Identify which cell holds the provided text, then report its (X, Y) central coordinate. 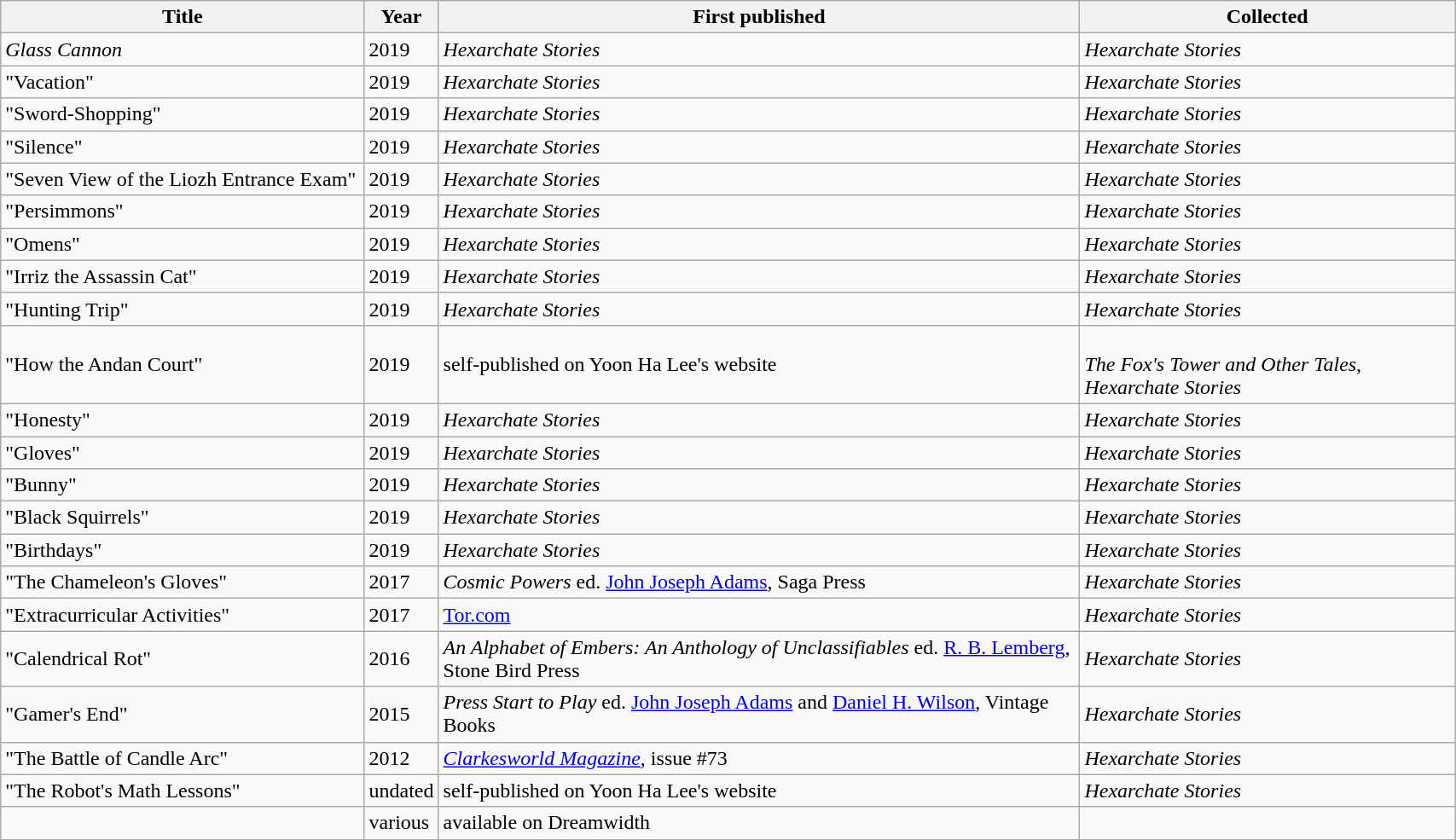
"Hunting Trip" (183, 309)
Collected (1267, 17)
"Bunny" (183, 485)
2012 (401, 758)
"How the Andan Court" (183, 364)
"Silence" (183, 147)
Clarkesworld Magazine, issue #73 (759, 758)
undated (401, 791)
"Gloves" (183, 453)
"Honesty" (183, 420)
Glass Cannon (183, 49)
First published (759, 17)
Year (401, 17)
Tor.com (759, 615)
"Seven View of the Liozh Entrance Exam" (183, 179)
"Calendrical Rot" (183, 658)
The Fox's Tower and Other Tales, Hexarchate Stories (1267, 364)
"Irriz the Assassin Cat" (183, 276)
"The Chameleon's Gloves" (183, 582)
various (401, 823)
"The Robot's Math Lessons" (183, 791)
"Vacation" (183, 82)
"Sword-Shopping" (183, 114)
"The Battle of Candle Arc" (183, 758)
"Gamer's End" (183, 715)
"Omens" (183, 244)
available on Dreamwidth (759, 823)
2016 (401, 658)
2015 (401, 715)
An Alphabet of Embers: An Anthology of Unclassifiables ed. R. B. Lemberg, Stone Bird Press (759, 658)
Press Start to Play ed. John Joseph Adams and Daniel H. Wilson, Vintage Books (759, 715)
"Birthdays" (183, 550)
"Extracurricular Activities" (183, 615)
Title (183, 17)
Cosmic Powers ed. John Joseph Adams, Saga Press (759, 582)
"Black Squirrels" (183, 518)
"Persimmons" (183, 211)
